Search for the cell housing the specified text and yield its (X, Y) center coordinate. 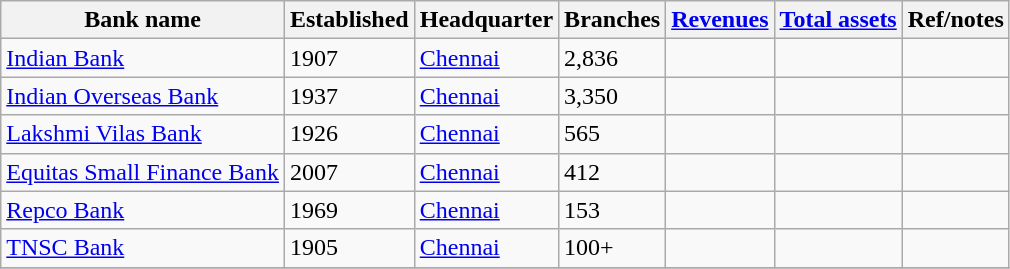
Indian Overseas Bank (143, 96)
Bank name (143, 20)
1926 (349, 134)
1937 (349, 96)
Repco Bank (143, 210)
1969 (349, 210)
Lakshmi Vilas Bank (143, 134)
TNSC Bank (143, 248)
1907 (349, 58)
1905 (349, 248)
412 (612, 172)
2,836 (612, 58)
Indian Bank (143, 58)
Branches (612, 20)
Headquarter (486, 20)
Ref/notes (956, 20)
100+ (612, 248)
565 (612, 134)
3,350 (612, 96)
153 (612, 210)
Equitas Small Finance Bank (143, 172)
Revenues (720, 20)
Established (349, 20)
2007 (349, 172)
Total assets (838, 20)
